Identify which cell holds the provided text, then report its [X, Y] central coordinate. 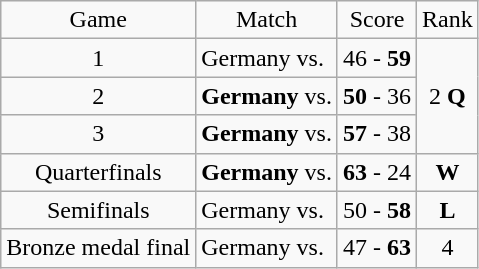
3 [98, 134]
Rank [448, 20]
Score [376, 20]
Quarterfinals [98, 172]
1 [98, 58]
63 - 24 [376, 172]
W [448, 172]
46 - 59 [376, 58]
Bronze medal final [98, 248]
47 - 63 [376, 248]
Semifinals [98, 210]
2 [98, 96]
2 Q [448, 96]
57 - 38 [376, 134]
4 [448, 248]
Match [267, 20]
50 - 58 [376, 210]
Game [98, 20]
L [448, 210]
50 - 36 [376, 96]
